Determine the [x, y] coordinate at the center of the cell enclosing the given text.  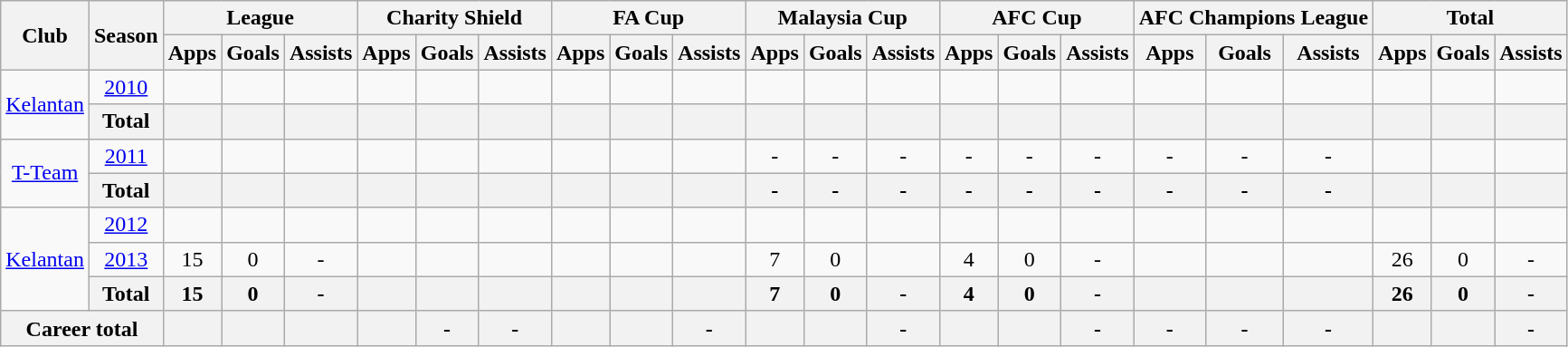
2011 [126, 156]
FA Cup [648, 18]
AFC Cup [1037, 18]
2010 [126, 87]
AFC Champions League [1253, 18]
2012 [126, 225]
League [261, 18]
Season [126, 35]
Charity Shield [454, 18]
2013 [126, 259]
Career total [81, 328]
Club [45, 35]
T-Team [45, 173]
Malaysia Cup [843, 18]
